For the text-containing cell, return its midpoint in [x, y] coordinate format. 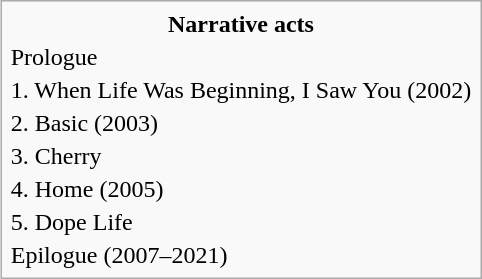
Epilogue (2007–2021) [240, 255]
Prologue [240, 57]
2. Basic (2003) [240, 123]
3. Cherry [240, 156]
Narrative acts [240, 24]
4. Home (2005) [240, 189]
1. When Life Was Beginning, I Saw You (2002) [240, 90]
5. Dope Life [240, 222]
